Pinpoint the cell where the given text exists, returning its [X, Y] midpoint coordinate. 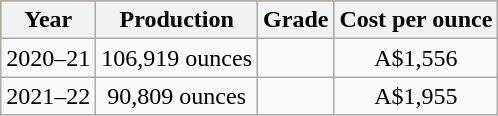
106,919 ounces [177, 58]
90,809 ounces [177, 96]
2020–21 [48, 58]
A$1,955 [416, 96]
Production [177, 20]
A$1,556 [416, 58]
Grade [296, 20]
Cost per ounce [416, 20]
Year [48, 20]
2021–22 [48, 96]
